Provide the (X, Y) coordinate of the cell's center where the given text is located.  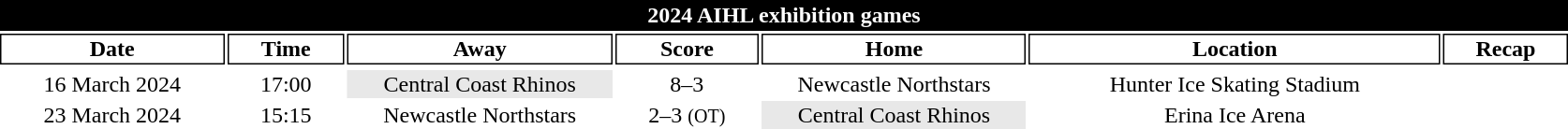
Home (894, 49)
Hunter Ice Skating Stadium (1235, 84)
8–3 (687, 84)
17:00 (287, 84)
Location (1235, 49)
16 March 2024 (112, 84)
Score (687, 49)
Date (112, 49)
2024 AIHL exhibition games (784, 15)
23 March 2024 (112, 115)
Recap (1506, 49)
15:15 (287, 115)
Away (480, 49)
Erina Ice Arena (1235, 115)
2–3 (OT) (687, 115)
Time (287, 49)
